For the text-containing cell, return its midpoint in [x, y] coordinate format. 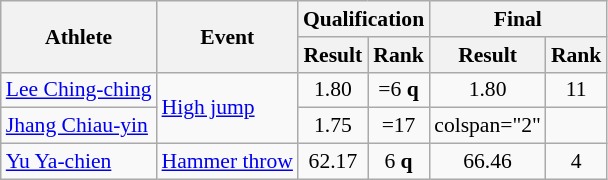
62.17 [333, 162]
Yu Ya-chien [79, 162]
Event [228, 36]
High jump [228, 108]
Qualification [364, 19]
11 [576, 90]
Lee Ching-ching [79, 90]
=6 q [398, 90]
66.46 [488, 162]
Athlete [79, 36]
Jhang Chiau-yin [79, 126]
1.75 [333, 126]
Final [518, 19]
4 [576, 162]
6 q [398, 162]
Hammer throw [228, 162]
=17 [398, 126]
colspan="2" [488, 126]
